Determine the [X, Y] coordinate at the center of the cell enclosing the given text.  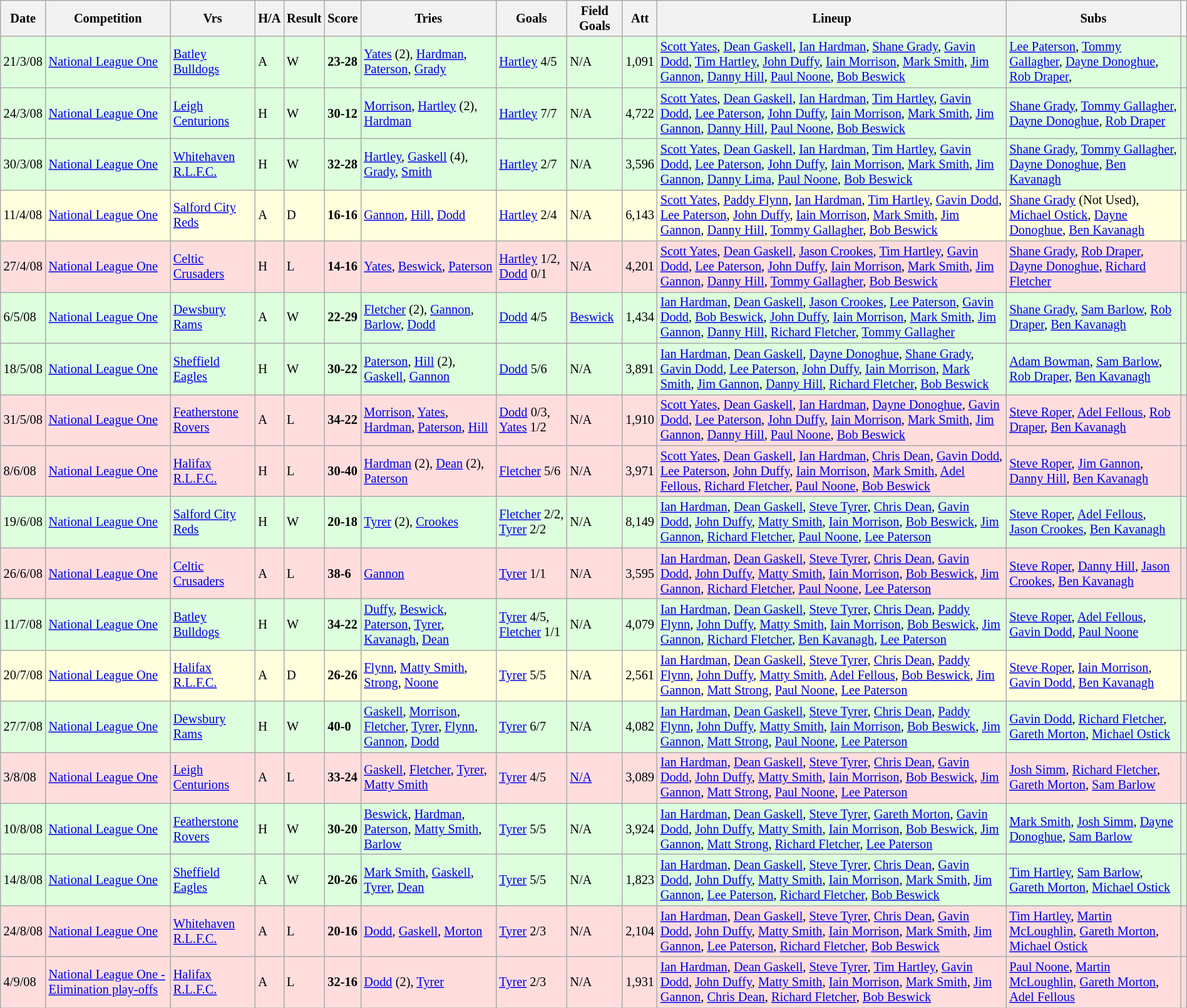
Shane Grady, Tommy Gallagher, Dayne Donoghue, Rob Draper [1093, 113]
4,722 [640, 113]
1,931 [640, 982]
11/7/08 [23, 624]
Duffy, Beswick, Paterson, Tyrer, Kavanagh, Dean [428, 624]
Flynn, Matty Smith, Strong, Noone [428, 676]
Beswick, Hardman, Paterson, Matty Smith, Barlow [428, 829]
3/8/08 [23, 778]
Steve Roper, Iain Morrison, Gavin Dodd, Ben Kavanagh [1093, 676]
Shane Grady (Not Used), Michael Ostick, Dayne Donoghue, Ben Kavanagh [1093, 215]
Yates (2), Hardman, Paterson, Grady [428, 62]
6,143 [640, 215]
1,091 [640, 62]
22-29 [342, 317]
18/5/08 [23, 369]
Tim Hartley, Sam Barlow, Gareth Morton, Michael Ostick [1093, 880]
31/5/08 [23, 420]
Yates, Beswick, Paterson [428, 267]
27/4/08 [23, 267]
Shane Grady, Rob Draper, Dayne Donoghue, Richard Fletcher [1093, 267]
Tyrer (2), Crookes [428, 522]
Hartley, Gaskell (4), Grady, Smith [428, 164]
21/3/08 [23, 62]
Steve Roper, Adel Fellous, Jason Crookes, Ben Kavanagh [1093, 522]
Score [342, 18]
30-20 [342, 829]
24/8/08 [23, 931]
20-26 [342, 880]
Mark Smith, Josh Simm, Dayne Donoghue, Sam Barlow [1093, 829]
4,079 [640, 624]
Dodd 0/3, Yates 1/2 [531, 420]
Paul Noone, Martin McLoughlin, Gareth Morton, Adel Fellous [1093, 982]
3,089 [640, 778]
Fletcher 2/2, Tyrer 2/2 [531, 522]
30-12 [342, 113]
Hardman (2), Dean (2), Paterson [428, 471]
3,891 [640, 369]
Vrs [213, 18]
14-16 [342, 267]
Mark Smith, Gaskell, Tyrer, Dean [428, 880]
1,434 [640, 317]
Hartley 2/4 [531, 215]
38-6 [342, 573]
Gaskell, Morrison, Fletcher, Tyrer, Flynn, Gannon, Dodd [428, 727]
30/3/08 [23, 164]
National League One - Elimination play-offs [108, 982]
3,924 [640, 829]
1,823 [640, 880]
20/7/08 [23, 676]
30-40 [342, 471]
Morrison, Hartley (2), Hardman [428, 113]
11/4/08 [23, 215]
Gavin Dodd, Richard Fletcher, Gareth Morton, Michael Ostick [1093, 727]
3,971 [640, 471]
Att [640, 18]
Field Goals [595, 18]
Tyrer 1/1 [531, 573]
H/A [269, 18]
20-18 [342, 522]
27/7/08 [23, 727]
Hartley 1/2, Dodd 0/1 [531, 267]
40-0 [342, 727]
Subs [1093, 18]
Goals [531, 18]
2,561 [640, 676]
Steve Roper, Adel Fellous, Rob Draper, Ben Kavanagh [1093, 420]
33-24 [342, 778]
Steve Roper, Danny Hill, Jason Crookes, Ben Kavanagh [1093, 573]
Steve Roper, Adel Fellous, Gavin Dodd, Paul Noone [1093, 624]
Hartley 4/5 [531, 62]
26/6/08 [23, 573]
2,104 [640, 931]
Tyrer 4/5, Fletcher 1/1 [531, 624]
4,082 [640, 727]
Morrison, Yates, Hardman, Paterson, Hill [428, 420]
Beswick [595, 317]
Hartley 2/7 [531, 164]
Paterson, Hill (2), Gaskell, Gannon [428, 369]
Competition [108, 18]
Result [304, 18]
26-26 [342, 676]
8,149 [640, 522]
19/6/08 [23, 522]
Fletcher (2), Gannon, Barlow, Dodd [428, 317]
3,596 [640, 164]
Dodd (2), Tyrer [428, 982]
Lineup [831, 18]
14/8/08 [23, 880]
4/9/08 [23, 982]
Tim Hartley, Martin McLoughlin, Gareth Morton, Michael Ostick [1093, 931]
6/5/08 [23, 317]
Dodd 4/5 [531, 317]
Josh Simm, Richard Fletcher, Gareth Morton, Sam Barlow [1093, 778]
4,201 [640, 267]
Dodd 5/6 [531, 369]
24/3/08 [23, 113]
20-16 [342, 931]
10/8/08 [23, 829]
Tries [428, 18]
Shane Grady, Tommy Gallagher, Dayne Donoghue, Ben Kavanagh [1093, 164]
Steve Roper, Jim Gannon, Danny Hill, Ben Kavanagh [1093, 471]
Tyrer 4/5 [531, 778]
Dodd, Gaskell, Morton [428, 931]
Adam Bowman, Sam Barlow, Rob Draper, Ben Kavanagh [1093, 369]
32-28 [342, 164]
Shane Grady, Sam Barlow, Rob Draper, Ben Kavanagh [1093, 317]
32-16 [342, 982]
Gaskell, Fletcher, Tyrer, Matty Smith [428, 778]
Fletcher 5/6 [531, 471]
23-28 [342, 62]
Lee Paterson, Tommy Gallagher, Dayne Donoghue, Rob Draper, [1093, 62]
8/6/08 [23, 471]
1,910 [640, 420]
Gannon, Hill, Dodd [428, 215]
30-22 [342, 369]
Gannon [428, 573]
16-16 [342, 215]
3,595 [640, 573]
Tyrer 6/7 [531, 727]
Hartley 7/7 [531, 113]
Date [23, 18]
